Search for the cell housing the specified text and yield its [x, y] center coordinate. 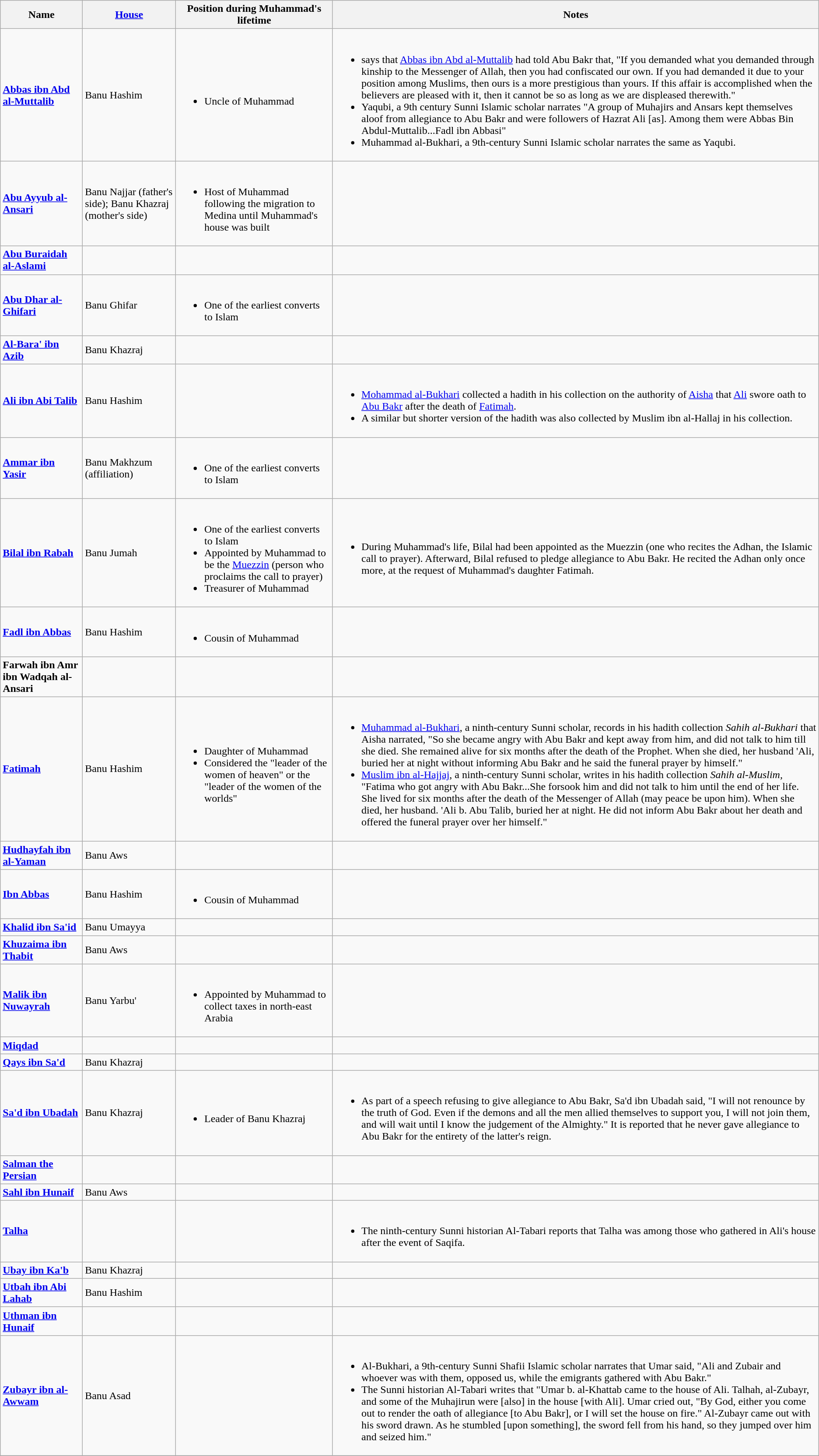
Name [42, 15]
Abu Dhar al-Ghifari [42, 305]
Khalid ibn Sa'id [42, 927]
Zubayr ibn al-Awwam [42, 1395]
Utbah ibn Abi Lahab [42, 1293]
Malik ibn Nuwayrah [42, 1000]
Banu Ghifar [129, 305]
Banu Najjar (father's side); Banu Khazraj (mother's side) [129, 203]
Fadl ibn Abbas [42, 632]
Banu Umayya [129, 927]
Al-Bara' ibn Azib [42, 350]
Ibn Abbas [42, 895]
Fatimah [42, 768]
Ali ibn Abi Talib [42, 401]
Abbas ibn Abd al-Muttalib [42, 95]
Salman the Persian [42, 1169]
Appointed by Muhammad to collect taxes in north-east Arabia [255, 1000]
Position during Muhammad's lifetime [255, 15]
Leader of Banu Khazraj [255, 1113]
Abu Buraidah al-Aslami [42, 260]
Daughter of MuhammadConsidered the "leader of the women of heaven" or the "leader of the women of the worlds" [255, 768]
Uthman ibn Hunaif [42, 1321]
One of the earliest converts to IslamAppointed by Muhammad to be the Muezzin (person who proclaims the call to prayer)Treasurer of Muhammad [255, 553]
Abu Ayyub al-Ansari [42, 203]
Uncle of Muhammad [255, 95]
Bilal ibn Rabah [42, 553]
Banu Jumah [129, 553]
Khuzaima ibn Thabit [42, 950]
Hudhayfah ibn al-Yaman [42, 855]
Ubay ibn Ka'b [42, 1270]
Sa'd ibn Ubadah [42, 1113]
Talha [42, 1231]
Ammar ibn Yasir [42, 468]
Qays ibn Sa'd [42, 1062]
Farwah ibn Amr ibn Wadqah al-Ansari [42, 677]
Host of Muhammad following the migration to Medina until Muhammad's house was built [255, 203]
Banu Yarbu' [129, 1000]
Banu Makhzum (affiliation) [129, 468]
Miqdad [42, 1046]
Notes [576, 15]
House [129, 15]
The ninth-century Sunni historian Al-Tabari reports that Talha was among those who gathered in Ali's house after the event of Saqifa. [576, 1231]
Sahl ibn Hunaif [42, 1192]
Banu Asad [129, 1395]
